From the cell containing the given text, extract its center point as [X, Y] coordinate. 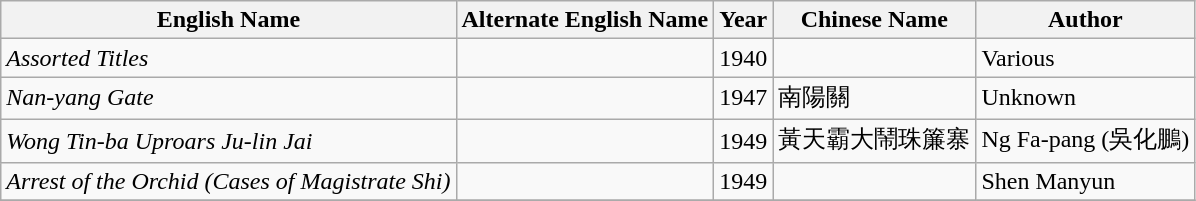
Year [744, 20]
Nan-yang Gate [228, 98]
1940 [744, 58]
南陽關 [874, 98]
1947 [744, 98]
Various [1086, 58]
Author [1086, 20]
Unknown [1086, 98]
Ng Fa-pang (吳化鵬) [1086, 140]
Shen Manyun [1086, 181]
Chinese Name [874, 20]
黃天霸大鬧珠簾寨 [874, 140]
English Name [228, 20]
Alternate English Name [585, 20]
Arrest of the Orchid (Cases of Magistrate Shi) [228, 181]
Assorted Titles [228, 58]
Wong Tin-ba Uproars Ju-lin Jai [228, 140]
